Locate the cell with the specified text and output its (X, Y) center coordinate. 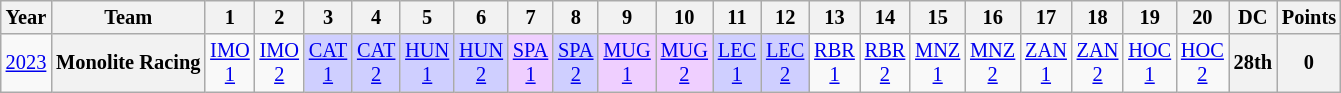
RBR2 (885, 63)
15 (938, 17)
MNZ1 (938, 63)
5 (427, 17)
ZAN2 (1098, 63)
CAT1 (328, 63)
LEC2 (785, 63)
19 (1150, 17)
SPA2 (576, 63)
HUN1 (427, 63)
11 (737, 17)
SPA1 (530, 63)
20 (1202, 17)
CAT2 (376, 63)
8 (576, 17)
2023 (26, 63)
LEC1 (737, 63)
7 (530, 17)
3 (328, 17)
2 (280, 17)
IMO2 (280, 63)
MUG1 (626, 63)
18 (1098, 17)
HOC1 (1150, 63)
17 (1046, 17)
Team (128, 17)
ZAN1 (1046, 63)
RBR1 (834, 63)
13 (834, 17)
28th (1253, 63)
10 (684, 17)
HUN2 (481, 63)
DC (1253, 17)
6 (481, 17)
0 (1309, 63)
12 (785, 17)
Monolite Racing (128, 63)
MNZ2 (992, 63)
16 (992, 17)
9 (626, 17)
HOC2 (1202, 63)
IMO1 (230, 63)
4 (376, 17)
1 (230, 17)
Points (1309, 17)
MUG2 (684, 63)
Year (26, 17)
14 (885, 17)
